Scan for the cell matching the given text and deliver its [x, y] coordinate at center. 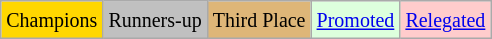
Champions [52, 20]
Runners-up [155, 20]
Promoted [356, 20]
Relegated [446, 20]
Third Place [259, 20]
